Scan for the cell matching the given text and deliver its (X, Y) coordinate at center. 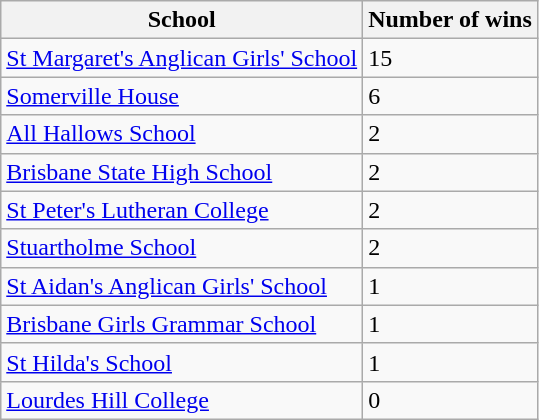
0 (450, 400)
Brisbane State High School (182, 172)
School (182, 20)
Somerville House (182, 96)
Stuartholme School (182, 248)
15 (450, 58)
All Hallows School (182, 134)
St Margaret's Anglican Girls' School (182, 58)
St Hilda's School (182, 362)
Number of wins (450, 20)
Lourdes Hill College (182, 400)
St Peter's Lutheran College (182, 210)
6 (450, 96)
St Aidan's Anglican Girls' School (182, 286)
Brisbane Girls Grammar School (182, 324)
